Determine the (x, y) coordinate at the center of the cell enclosing the given text.  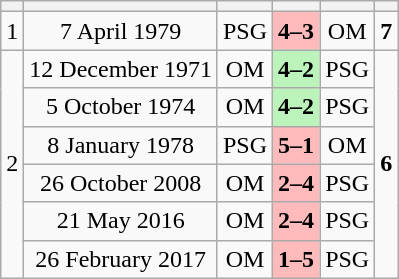
2 (12, 164)
5 October 1974 (121, 107)
26 February 2017 (121, 259)
1–5 (296, 259)
26 October 2008 (121, 183)
7 April 1979 (121, 31)
12 December 1971 (121, 69)
1 (12, 31)
21 May 2016 (121, 221)
6 (386, 164)
8 January 1978 (121, 145)
4–3 (296, 31)
5–1 (296, 145)
7 (386, 31)
